Locate the cell with the specified text and output its (x, y) center coordinate. 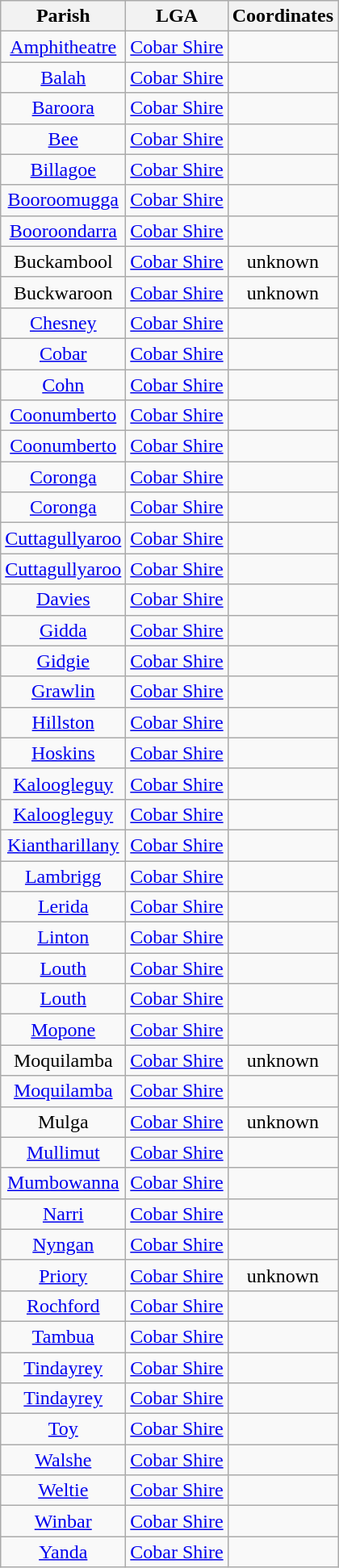
Yanda (63, 1552)
Buckwaroon (63, 292)
Nyngan (63, 1244)
Walshe (63, 1460)
Grawlin (63, 692)
Mumbowanna (63, 1183)
Tambua (63, 1336)
LGA (177, 16)
Cohn (63, 385)
Mullimut (63, 1152)
Parish (63, 16)
Bee (63, 139)
Mulga (63, 1122)
Amphitheatre (63, 47)
Billagoe (63, 169)
Baroora (63, 108)
Winbar (63, 1521)
Chesney (63, 323)
Gidgie (63, 661)
Lerida (63, 907)
Kiantharillany (63, 845)
Hillston (63, 722)
Hoskins (63, 753)
Toy (63, 1429)
Gidda (63, 630)
Weltie (63, 1491)
Booroomugga (63, 200)
Buckambool (63, 261)
Balah (63, 77)
Cobar (63, 353)
Narri (63, 1214)
Lambrigg (63, 876)
Mopone (63, 1030)
Linton (63, 938)
Coordinates (282, 16)
Priory (63, 1275)
Booroondarra (63, 231)
Davies (63, 600)
Rochford (63, 1306)
